Return [x, y] of the center of cell containing provided text 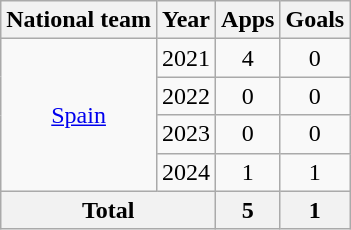
5 [248, 210]
4 [248, 58]
2023 [186, 134]
Spain [79, 115]
Apps [248, 20]
National team [79, 20]
2024 [186, 172]
Year [186, 20]
Goals [315, 20]
Total [108, 210]
2021 [186, 58]
2022 [186, 96]
